Scan for the cell matching the given text and deliver its (X, Y) coordinate at center. 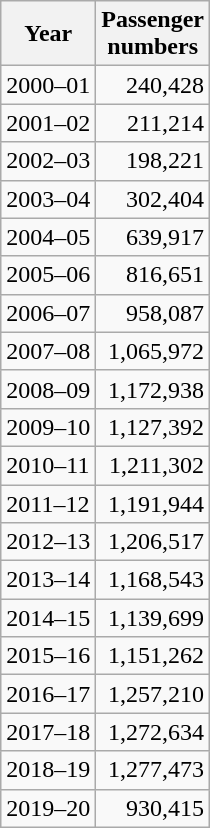
1,272,634 (153, 732)
2015–16 (48, 656)
1,211,302 (153, 465)
2000–01 (48, 85)
1,151,262 (153, 656)
211,214 (153, 123)
198,221 (153, 161)
1,172,938 (153, 389)
2017–18 (48, 732)
1,065,972 (153, 351)
2007–08 (48, 351)
958,087 (153, 313)
2006–07 (48, 313)
1,191,944 (153, 503)
2002–03 (48, 161)
2014–15 (48, 618)
1,206,517 (153, 542)
Passengernumbers (153, 34)
2009–10 (48, 427)
2016–17 (48, 694)
639,917 (153, 237)
2003–04 (48, 199)
240,428 (153, 85)
816,651 (153, 275)
1,257,210 (153, 694)
302,404 (153, 199)
2004–05 (48, 237)
2012–13 (48, 542)
2018–19 (48, 770)
1,277,473 (153, 770)
1,168,543 (153, 580)
Year (48, 34)
2001–02 (48, 123)
2019–20 (48, 808)
1,127,392 (153, 427)
1,139,699 (153, 618)
2005–06 (48, 275)
2013–14 (48, 580)
930,415 (153, 808)
2008–09 (48, 389)
2011–12 (48, 503)
2010–11 (48, 465)
